Find where the given text appears and provide that cell's center as [X, Y] coordinate. 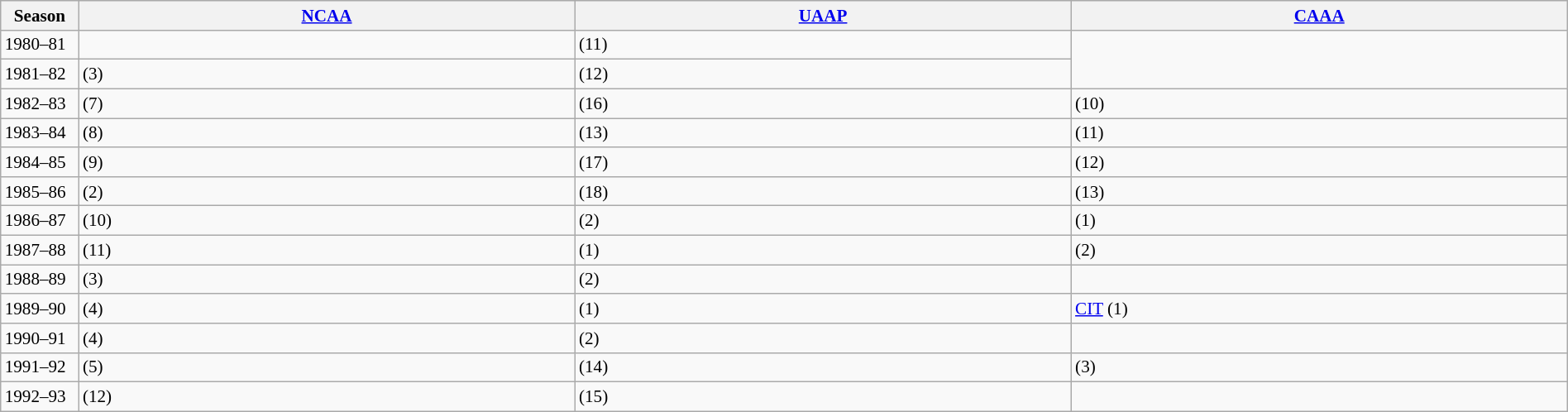
1989–90 [40, 308]
1990–91 [40, 338]
NCAA [327, 15]
CIT (1) [1319, 308]
(8) [327, 132]
(9) [327, 162]
1983–84 [40, 132]
(17) [823, 162]
1986–87 [40, 220]
(18) [823, 190]
1992–93 [40, 397]
1984–85 [40, 162]
(15) [823, 397]
Season [40, 15]
1985–86 [40, 190]
(14) [823, 367]
1982–83 [40, 103]
UAAP [823, 15]
1981–82 [40, 74]
(7) [327, 103]
1980–81 [40, 45]
(16) [823, 103]
CAAA [1319, 15]
(5) [327, 367]
1988–89 [40, 280]
1987–88 [40, 250]
1991–92 [40, 367]
